Detect which cell encompasses the target text, then output its (x, y) center coordinate. 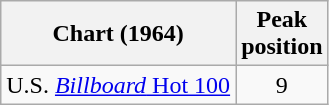
Peakposition (282, 34)
U.S. Billboard Hot 100 (118, 85)
Chart (1964) (118, 34)
9 (282, 85)
